From the cell containing the given text, extract its center point as [X, Y] coordinate. 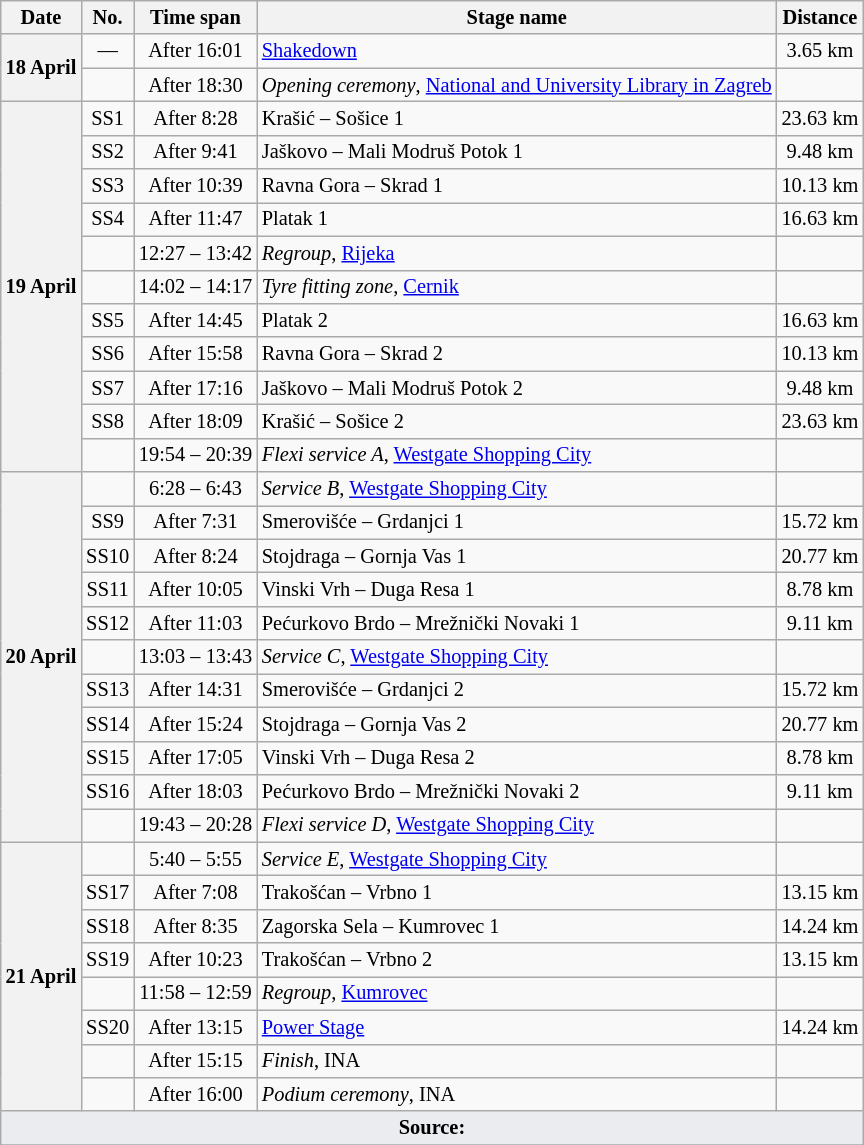
Smerovišće – Grdanjci 1 [517, 522]
SS5 [108, 320]
Shakedown [517, 51]
After 13:15 [196, 1027]
No. [108, 17]
After 7:31 [196, 522]
Regroup, Kumrovec [517, 993]
13:03 – 13:43 [196, 657]
After 10:39 [196, 186]
Stojdraga – Gornja Vas 1 [517, 556]
Jaškovo – Mali Modruš Potok 2 [517, 388]
SS19 [108, 960]
SS8 [108, 421]
5:40 – 5:55 [196, 859]
11:58 – 12:59 [196, 993]
After 7:08 [196, 892]
After 15:24 [196, 724]
Flexi service D, Westgate Shopping City [517, 825]
Date [41, 17]
After 9:41 [196, 152]
Zagorska Sela – Kumrovec 1 [517, 926]
SS2 [108, 152]
6:28 – 6:43 [196, 489]
SS1 [108, 118]
SS20 [108, 1027]
Trakošćan – Vrbno 1 [517, 892]
Finish, INA [517, 1061]
Source: [432, 1128]
SS17 [108, 892]
Krašić – Sošice 1 [517, 118]
SS13 [108, 690]
12:27 – 13:42 [196, 253]
Smerovišće – Grdanjci 2 [517, 690]
Platak 1 [517, 219]
Platak 2 [517, 320]
After 8:35 [196, 926]
Power Stage [517, 1027]
After 14:45 [196, 320]
Trakošćan – Vrbno 2 [517, 960]
SS7 [108, 388]
— [108, 51]
SS14 [108, 724]
Opening ceremony, National and University Library in Zagreb [517, 85]
Podium ceremony, INA [517, 1094]
After 18:03 [196, 791]
After 18:09 [196, 421]
After 16:01 [196, 51]
SS9 [108, 522]
SS11 [108, 589]
After 15:58 [196, 354]
After 8:28 [196, 118]
SS12 [108, 623]
19 April [41, 286]
SS18 [108, 926]
Ravna Gora – Skrad 2 [517, 354]
Service C, Westgate Shopping City [517, 657]
Vinski Vrh – Duga Resa 1 [517, 589]
After 16:00 [196, 1094]
SS3 [108, 186]
Jaškovo – Mali Modruš Potok 1 [517, 152]
Pećurkovo Brdo – Mrežnički Novaki 2 [517, 791]
18 April [41, 68]
Stage name [517, 17]
After 15:15 [196, 1061]
After 8:24 [196, 556]
21 April [41, 976]
After 17:16 [196, 388]
Stojdraga – Gornja Vas 2 [517, 724]
Regroup, Rijeka [517, 253]
After 18:30 [196, 85]
Time span [196, 17]
After 11:47 [196, 219]
After 10:23 [196, 960]
Tyre fitting zone, Cernik [517, 287]
Pećurkovo Brdo – Mrežnički Novaki 1 [517, 623]
Service E, Westgate Shopping City [517, 859]
Vinski Vrh – Duga Resa 2 [517, 758]
After 17:05 [196, 758]
SS4 [108, 219]
3.65 km [820, 51]
14:02 – 14:17 [196, 287]
20 April [41, 657]
SS15 [108, 758]
After 11:03 [196, 623]
Service B, Westgate Shopping City [517, 489]
After 10:05 [196, 589]
Ravna Gora – Skrad 1 [517, 186]
Distance [820, 17]
SS10 [108, 556]
After 14:31 [196, 690]
19:43 – 20:28 [196, 825]
Flexi service A, Westgate Shopping City [517, 455]
SS6 [108, 354]
SS16 [108, 791]
Krašić – Sošice 2 [517, 421]
19:54 – 20:39 [196, 455]
